Scan for the cell matching the given text and deliver its (x, y) coordinate at center. 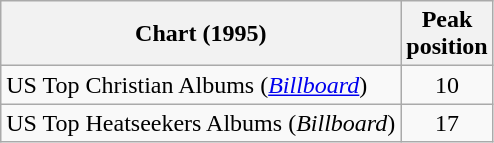
US Top Christian Albums (Billboard) (201, 85)
17 (447, 123)
Peakposition (447, 34)
US Top Heatseekers Albums (Billboard) (201, 123)
10 (447, 85)
Chart (1995) (201, 34)
